Search for the cell housing the specified text and yield its [X, Y] center coordinate. 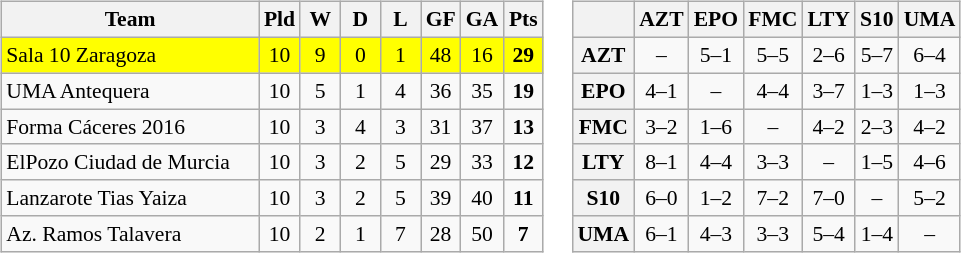
7–0 [828, 198]
3–2 [662, 127]
W [320, 20]
D [360, 20]
1–2 [716, 198]
1–6 [716, 127]
50 [482, 234]
39 [441, 198]
19 [523, 91]
11 [523, 198]
5–1 [716, 55]
2–6 [828, 55]
9 [320, 55]
6–4 [930, 55]
Pld [280, 20]
Az. Ramos Talavera [130, 234]
GF [441, 20]
33 [482, 162]
4–1 [662, 91]
1–4 [877, 234]
13 [523, 127]
28 [441, 234]
48 [441, 55]
Lanzarote Tias Yaiza [130, 198]
37 [482, 127]
GA [482, 20]
UMA Antequera [130, 91]
Pts [523, 20]
3–7 [828, 91]
5–4 [828, 234]
5–5 [772, 55]
16 [482, 55]
1–5 [877, 162]
31 [441, 127]
36 [441, 91]
Forma Cáceres 2016 [130, 127]
0 [360, 55]
2–3 [877, 127]
4–3 [716, 234]
L [400, 20]
12 [523, 162]
5–7 [877, 55]
7–2 [772, 198]
6–0 [662, 198]
6–1 [662, 234]
8–1 [662, 162]
35 [482, 91]
Sala 10 Zaragoza [130, 55]
Team [130, 20]
5–2 [930, 198]
40 [482, 198]
ElPozo Ciudad de Murcia [130, 162]
4–6 [930, 162]
